Return the [X, Y] coordinate for the center point of the cell that contains the specified text.  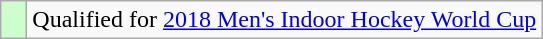
Qualified for 2018 Men's Indoor Hockey World Cup [284, 20]
